Output the (x, y) coordinate of the center of the cell containing the given text.  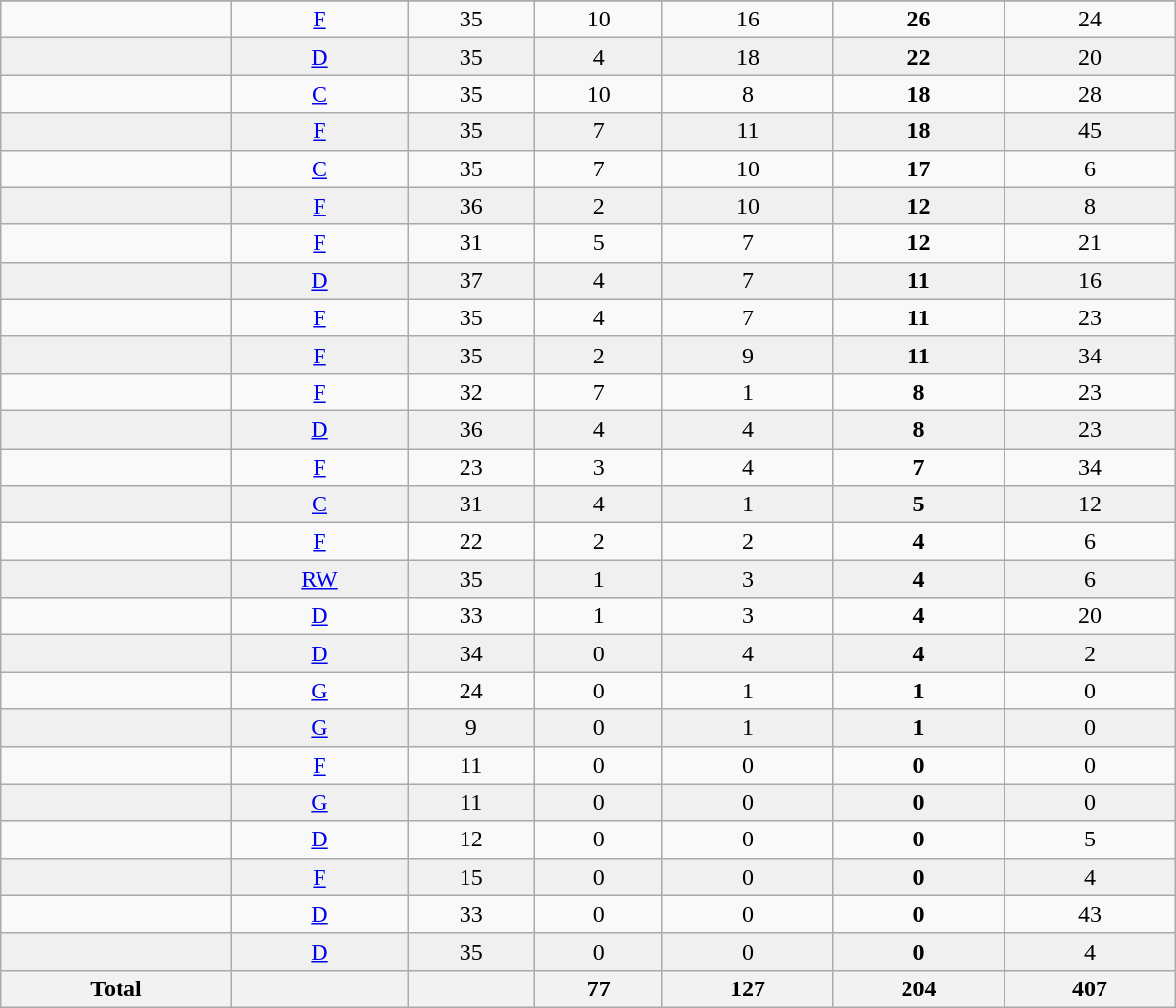
127 (748, 988)
37 (471, 280)
Total (117, 988)
17 (918, 168)
21 (1090, 243)
45 (1090, 131)
28 (1090, 94)
32 (471, 392)
407 (1090, 988)
15 (471, 877)
26 (918, 20)
77 (599, 988)
204 (918, 988)
43 (1090, 914)
RW (319, 579)
